Return [X, Y] of the center of cell containing provided text 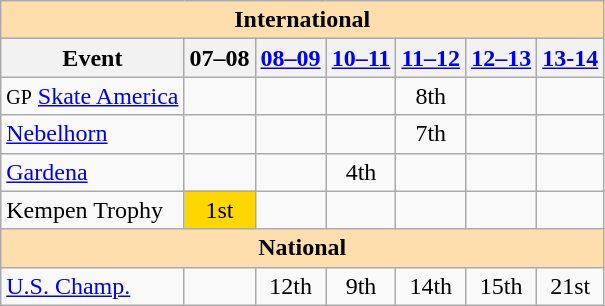
10–11 [361, 58]
7th [431, 134]
1st [220, 210]
12th [290, 286]
13-14 [570, 58]
9th [361, 286]
14th [431, 286]
National [302, 248]
8th [431, 96]
Nebelhorn [92, 134]
15th [502, 286]
4th [361, 172]
11–12 [431, 58]
U.S. Champ. [92, 286]
Event [92, 58]
21st [570, 286]
GP Skate America [92, 96]
Kempen Trophy [92, 210]
Gardena [92, 172]
08–09 [290, 58]
12–13 [502, 58]
07–08 [220, 58]
International [302, 20]
